Find where the given text appears and provide that cell's center as [X, Y] coordinate. 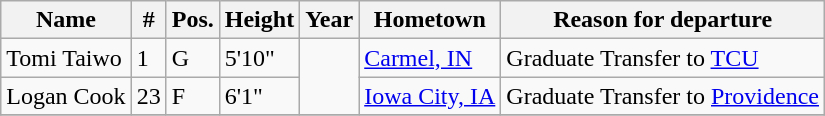
# [148, 20]
Pos. [192, 20]
Year [330, 20]
Reason for departure [663, 20]
Logan Cook [66, 96]
1 [148, 58]
G [192, 58]
F [192, 96]
Graduate Transfer to TCU [663, 58]
5'10" [259, 58]
Iowa City, IA [430, 96]
23 [148, 96]
Graduate Transfer to Providence [663, 96]
Carmel, IN [430, 58]
Tomi Taiwo [66, 58]
6'1" [259, 96]
Name [66, 20]
Height [259, 20]
Hometown [430, 20]
